Scan for the cell matching the given text and deliver its (x, y) coordinate at center. 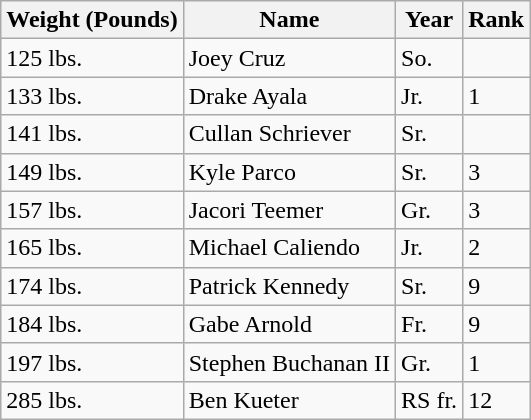
Jacori Teemer (289, 210)
Fr. (430, 324)
So. (430, 58)
Year (430, 20)
157 lbs. (92, 210)
Weight (Pounds) (92, 20)
12 (496, 400)
2 (496, 248)
Rank (496, 20)
165 lbs. (92, 248)
Ben Kueter (289, 400)
Name (289, 20)
Michael Caliendo (289, 248)
149 lbs. (92, 172)
Joey Cruz (289, 58)
Stephen Buchanan II (289, 362)
133 lbs. (92, 96)
141 lbs. (92, 134)
174 lbs. (92, 286)
Gabe Arnold (289, 324)
Drake Ayala (289, 96)
Cullan Schriever (289, 134)
Kyle Parco (289, 172)
125 lbs. (92, 58)
285 lbs. (92, 400)
RS fr. (430, 400)
197 lbs. (92, 362)
184 lbs. (92, 324)
Patrick Kennedy (289, 286)
